Identify which cell holds the provided text, then report its [x, y] central coordinate. 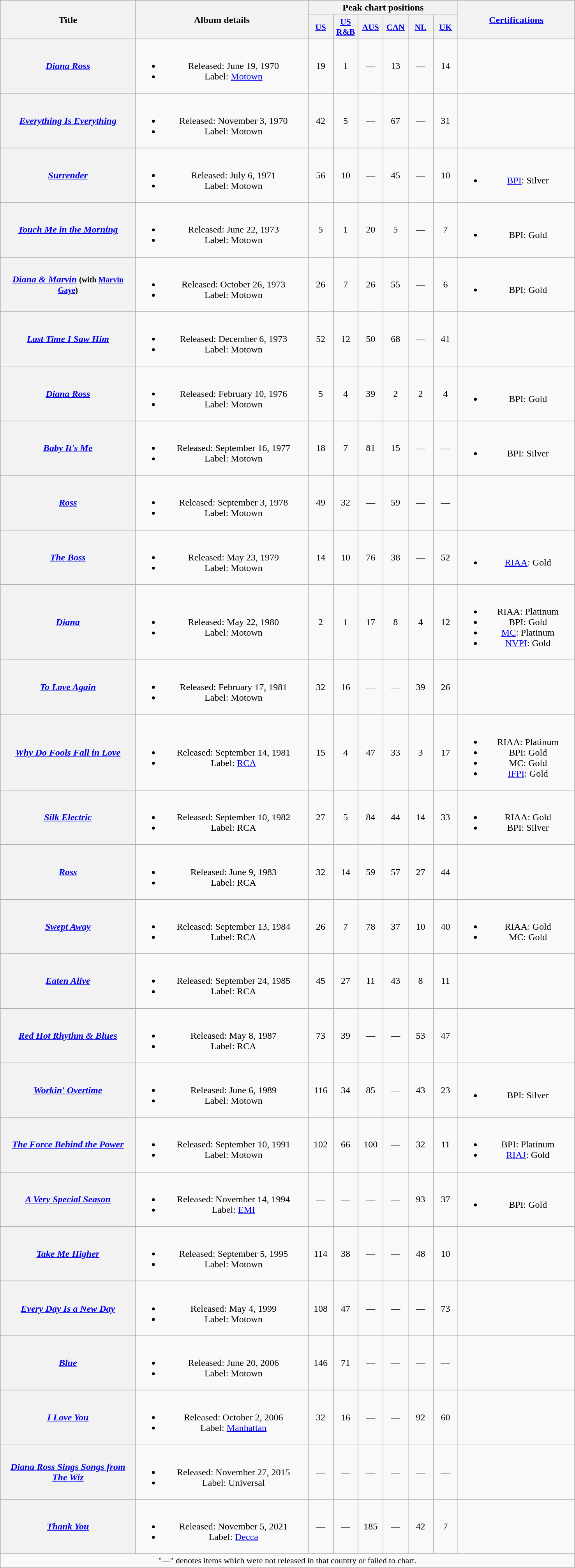
To Love Again [68, 687]
Why Do Fools Fall in Love [68, 752]
Released: November 5, 2021Label: Decca [222, 1527]
Every Day Is a New Day [68, 1308]
Released: September 24, 1985Label: RCA [222, 981]
Diana & Marvin (with Marvin Gaye) [68, 284]
Red Hot Rhythm & Blues [68, 1036]
RIAA: PlatinumBPI: GoldMC: PlatinumNVPI: Gold [517, 622]
48 [420, 1254]
Released: May 22, 1980Label: Motown [222, 622]
53 [420, 1036]
Last Time I Saw Him [68, 339]
Released: November 27, 2015Label: Universal [222, 1472]
84 [370, 817]
Touch Me in the Morning [68, 230]
Peak chart positions [383, 8]
Workin' Overtime [68, 1090]
Album details [222, 19]
41 [446, 339]
Title [68, 19]
6 [446, 284]
13 [395, 66]
20 [370, 230]
Released: September 10, 1982Label: RCA [222, 817]
Released: October 2, 2006Label: Manhattan [222, 1417]
Released: December 6, 1973Label: Motown [222, 339]
31 [446, 121]
40 [446, 927]
Released: October 26, 1973Label: Motown [222, 284]
Diana Ross Sings Songs from The Wiz [68, 1472]
93 [420, 1199]
81 [370, 448]
Released: September 13, 1984Label: RCA [222, 927]
3 [420, 752]
Released: May 23, 1979Label: Motown [222, 557]
67 [395, 121]
Released: May 4, 1999Label: Motown [222, 1308]
The Force Behind the Power [68, 1145]
RIAA: Gold [517, 557]
68 [395, 339]
AUS [370, 27]
Released: September 10, 1991Label: Motown [222, 1145]
Released: June 20, 2006Label: Motown [222, 1363]
Released: February 17, 1981Label: Motown [222, 687]
Take Me Higher [68, 1254]
Certifications [517, 19]
USR&B [346, 27]
Released: September 16, 1977Label: Motown [222, 448]
Blue [68, 1363]
Released: May 8, 1987Label: RCA [222, 1036]
Thank You [68, 1527]
NL [420, 27]
185 [370, 1527]
108 [321, 1308]
57 [395, 872]
71 [346, 1363]
18 [321, 448]
146 [321, 1363]
Everything Is Everything [68, 121]
Diana [68, 622]
"—" denotes items which were not released in that country or failed to chart. [287, 1561]
Released: November 14, 1994Label: EMI [222, 1199]
RIAA: PlatinumBPI: GoldMC: GoldIFPI: Gold [517, 752]
102 [321, 1145]
Surrender [68, 175]
78 [370, 927]
Released: November 3, 1970Label: Motown [222, 121]
34 [346, 1090]
66 [346, 1145]
BPI: PlatinumRIAJ: Gold [517, 1145]
76 [370, 557]
Swept Away [68, 927]
Released: June 19, 1970Label: Motown [222, 66]
50 [370, 339]
Released: June 6, 1989Label: Motown [222, 1090]
49 [321, 502]
56 [321, 175]
RIAA: GoldBPI: Silver [517, 817]
Released: September 3, 1978Label: Motown [222, 502]
Silk Electric [68, 817]
23 [446, 1090]
100 [370, 1145]
55 [395, 284]
Released: September 14, 1981Label: RCA [222, 752]
85 [370, 1090]
RIAA: GoldMC: Gold [517, 927]
Released: July 6, 1971Label: Motown [222, 175]
19 [321, 66]
US [321, 27]
Released: February 10, 1976Label: Motown [222, 393]
CAN [395, 27]
The Boss [68, 557]
I Love You [68, 1417]
Released: September 5, 1995Label: Motown [222, 1254]
114 [321, 1254]
UK [446, 27]
116 [321, 1090]
A Very Special Season [68, 1199]
60 [446, 1417]
Eaten Alive [68, 981]
Baby It's Me [68, 448]
Released: June 9, 1983Label: RCA [222, 872]
Released: June 22, 1973Label: Motown [222, 230]
92 [420, 1417]
